Return (x, y) of the center of cell containing provided text 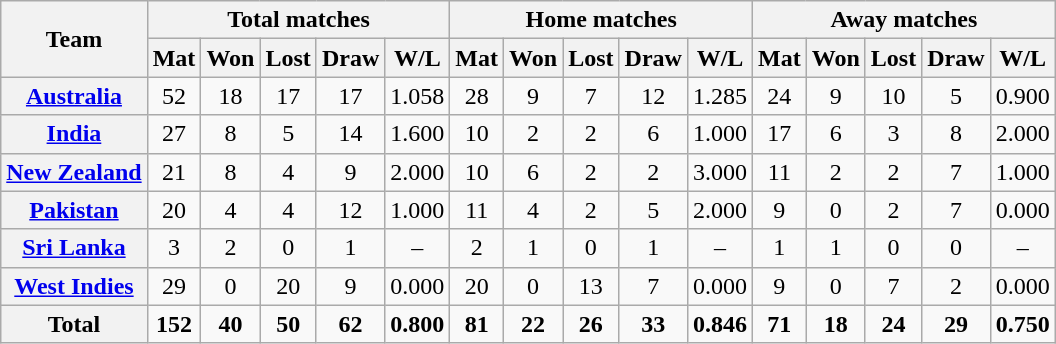
14 (350, 134)
Australia (74, 96)
27 (174, 134)
152 (174, 324)
India (74, 134)
West Indies (74, 286)
Sri Lanka (74, 248)
71 (780, 324)
28 (477, 96)
52 (174, 96)
New Zealand (74, 172)
33 (653, 324)
62 (350, 324)
Away matches (904, 20)
1.058 (418, 96)
0.900 (1022, 96)
81 (477, 324)
Total (74, 324)
1.285 (720, 96)
21 (174, 172)
40 (230, 324)
0.846 (720, 324)
0.750 (1022, 324)
1.600 (418, 134)
50 (288, 324)
3.000 (720, 172)
22 (534, 324)
Team (74, 39)
Home matches (602, 20)
Pakistan (74, 210)
13 (591, 286)
0.800 (418, 324)
Total matches (298, 20)
26 (591, 324)
